Provide the (X, Y) coordinate of the cell's center where the given text is located.  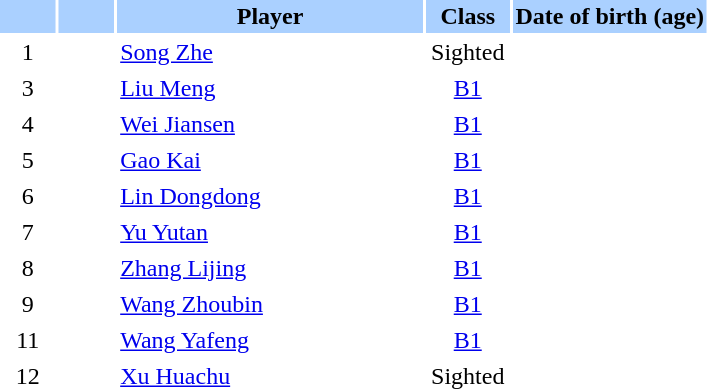
8 (28, 268)
Zhang Lijing (270, 268)
7 (28, 232)
Gao Kai (270, 160)
Wei Jiansen (270, 124)
Class (468, 16)
11 (28, 340)
Player (270, 16)
Yu Yutan (270, 232)
4 (28, 124)
1 (28, 52)
Date of birth (age) (610, 16)
9 (28, 304)
Liu Meng (270, 88)
5 (28, 160)
Sighted (468, 52)
Song Zhe (270, 52)
6 (28, 196)
3 (28, 88)
Wang Zhoubin (270, 304)
Lin Dongdong (270, 196)
Wang Yafeng (270, 340)
